Extract the (X, Y) coordinate from the center of the cell holding the provided text.  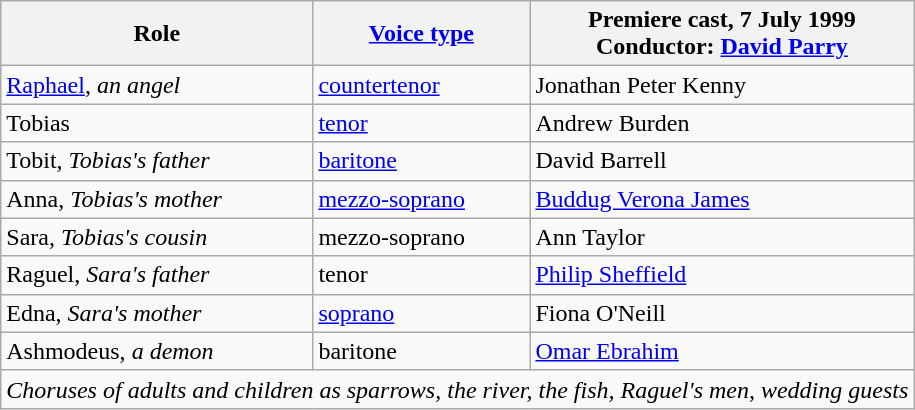
Tobias (157, 123)
Ann Taylor (722, 237)
Omar Ebrahim (722, 351)
Andrew Burden (722, 123)
Raguel, Sara's father (157, 275)
Philip Sheffield (722, 275)
Fiona O'Neill (722, 313)
Voice type (422, 34)
Edna, Sara's mother (157, 313)
soprano (422, 313)
countertenor (422, 85)
Choruses of adults and children as sparrows, the river, the fish, Raguel's men, wedding guests (458, 389)
Sara, Tobias's cousin (157, 237)
Buddug Verona James (722, 199)
Tobit, Tobias's father (157, 161)
Jonathan Peter Kenny (722, 85)
Raphael, an angel (157, 85)
Role (157, 34)
David Barrell (722, 161)
Anna, Tobias's mother (157, 199)
Premiere cast, 7 July 1999 Conductor: David Parry (722, 34)
Ashmodeus, a demon (157, 351)
